Determine the [x, y] coordinate at the center of the cell enclosing the given text.  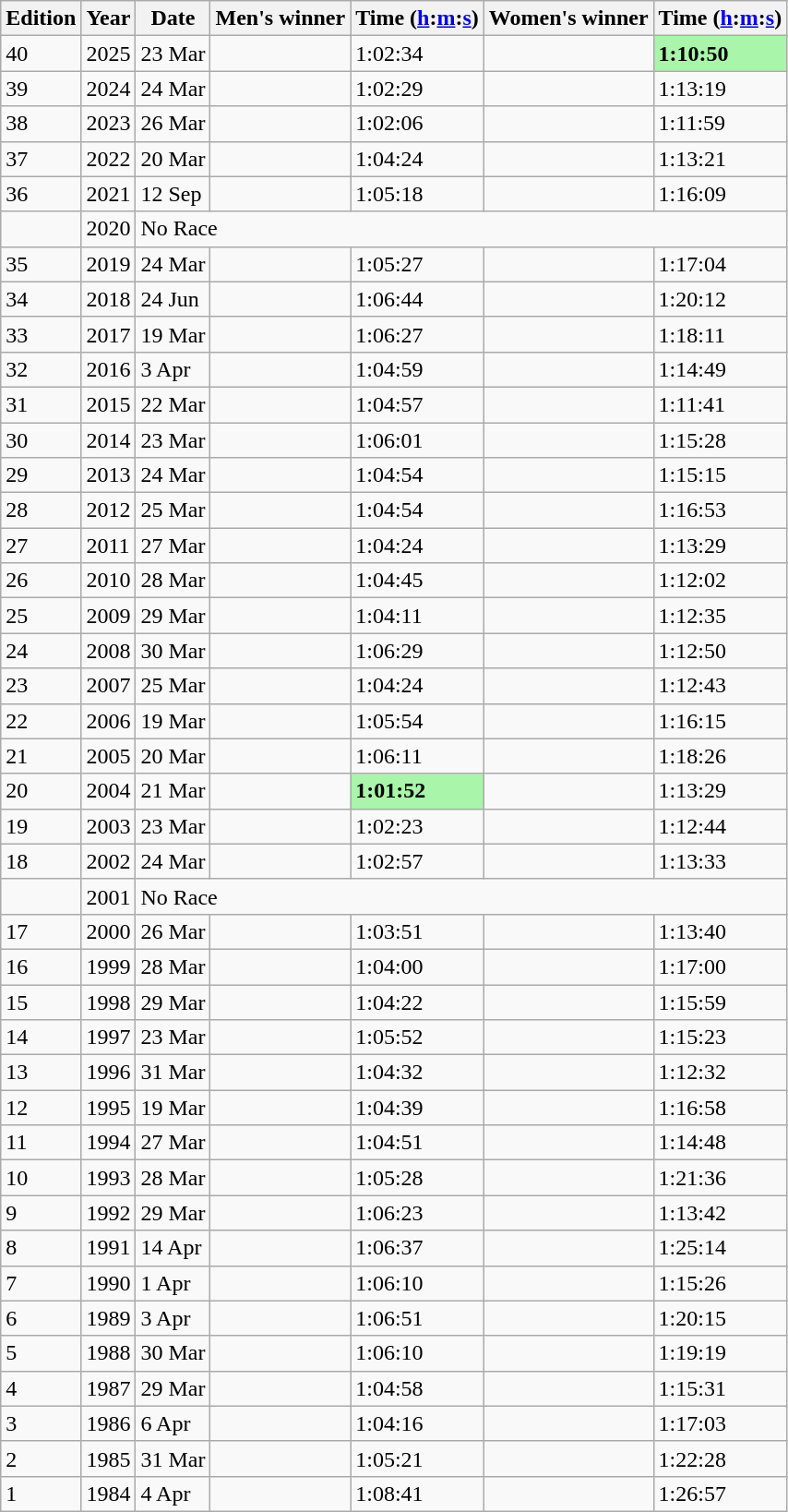
1:15:26 [720, 1283]
25 [41, 616]
2025 [109, 54]
22 [41, 721]
2024 [109, 89]
1:13:21 [720, 159]
37 [41, 159]
2 [41, 1458]
1:20:12 [720, 299]
1:18:26 [720, 756]
22 Mar [173, 404]
2018 [109, 299]
24 [41, 651]
1:06:23 [417, 1213]
1:12:32 [720, 1073]
1:06:29 [417, 651]
1:05:18 [417, 194]
1:15:23 [720, 1038]
1:04:00 [417, 966]
7 [41, 1283]
20 [41, 791]
21 Mar [173, 791]
1:02:29 [417, 89]
2009 [109, 616]
8 [41, 1248]
1:04:45 [417, 581]
12 Sep [173, 194]
1:08:41 [417, 1494]
1:06:37 [417, 1248]
26 [41, 581]
31 [41, 404]
1:04:39 [417, 1108]
1:22:28 [720, 1458]
1:06:01 [417, 440]
Date [173, 18]
1:04:57 [417, 404]
1:05:27 [417, 264]
36 [41, 194]
16 [41, 966]
1:06:51 [417, 1318]
2003 [109, 826]
1989 [109, 1318]
1:17:00 [720, 966]
1998 [109, 1002]
1:15:31 [720, 1388]
1:15:28 [720, 440]
1:04:22 [417, 1002]
30 [41, 440]
1988 [109, 1353]
2016 [109, 369]
24 Jun [173, 299]
12 [41, 1108]
17 [41, 931]
2023 [109, 124]
2007 [109, 686]
1:04:32 [417, 1073]
1:06:11 [417, 756]
2012 [109, 510]
2000 [109, 931]
6 [41, 1318]
2008 [109, 651]
1995 [109, 1108]
1:06:44 [417, 299]
13 [41, 1073]
1:02:34 [417, 54]
1 [41, 1494]
1:02:57 [417, 861]
21 [41, 756]
38 [41, 124]
Women's winner [568, 18]
33 [41, 334]
1:03:51 [417, 931]
1:04:58 [417, 1388]
Edition [41, 18]
1:12:02 [720, 581]
1:26:57 [720, 1494]
34 [41, 299]
2010 [109, 581]
1:04:51 [417, 1143]
1990 [109, 1283]
2017 [109, 334]
2013 [109, 475]
1:02:06 [417, 124]
1985 [109, 1458]
2014 [109, 440]
1:16:53 [720, 510]
1:12:44 [720, 826]
15 [41, 1002]
6 Apr [173, 1423]
1:06:27 [417, 334]
2004 [109, 791]
1997 [109, 1038]
14 [41, 1038]
1994 [109, 1143]
19 [41, 826]
1:17:03 [720, 1423]
1:10:50 [720, 54]
1996 [109, 1073]
14 Apr [173, 1248]
2005 [109, 756]
1:15:59 [720, 1002]
1:16:09 [720, 194]
1:17:04 [720, 264]
1 Apr [173, 1283]
1:13:19 [720, 89]
39 [41, 89]
1992 [109, 1213]
1:02:23 [417, 826]
1986 [109, 1423]
2002 [109, 861]
1:13:33 [720, 861]
9 [41, 1213]
1:05:28 [417, 1178]
2011 [109, 546]
1:13:40 [720, 931]
Year [109, 18]
1999 [109, 966]
2015 [109, 404]
2019 [109, 264]
1:20:15 [720, 1318]
18 [41, 861]
1:19:19 [720, 1353]
Men's winner [281, 18]
1991 [109, 1248]
1993 [109, 1178]
1:05:54 [417, 721]
1:12:50 [720, 651]
1:04:16 [417, 1423]
2006 [109, 721]
40 [41, 54]
32 [41, 369]
2022 [109, 159]
1:05:52 [417, 1038]
1:14:48 [720, 1143]
1:25:14 [720, 1248]
1984 [109, 1494]
1:12:43 [720, 686]
3 [41, 1423]
1:01:52 [417, 791]
1:13:42 [720, 1213]
1:05:21 [417, 1458]
1:16:15 [720, 721]
2020 [109, 229]
1:21:36 [720, 1178]
1:04:11 [417, 616]
1:11:59 [720, 124]
11 [41, 1143]
5 [41, 1353]
23 [41, 686]
4 Apr [173, 1494]
4 [41, 1388]
1987 [109, 1388]
1:11:41 [720, 404]
1:15:15 [720, 475]
29 [41, 475]
28 [41, 510]
1:12:35 [720, 616]
10 [41, 1178]
1:04:59 [417, 369]
35 [41, 264]
1:14:49 [720, 369]
1:18:11 [720, 334]
27 [41, 546]
1:16:58 [720, 1108]
2001 [109, 896]
2021 [109, 194]
